Locate the cell with the specified text and output its [x, y] center coordinate. 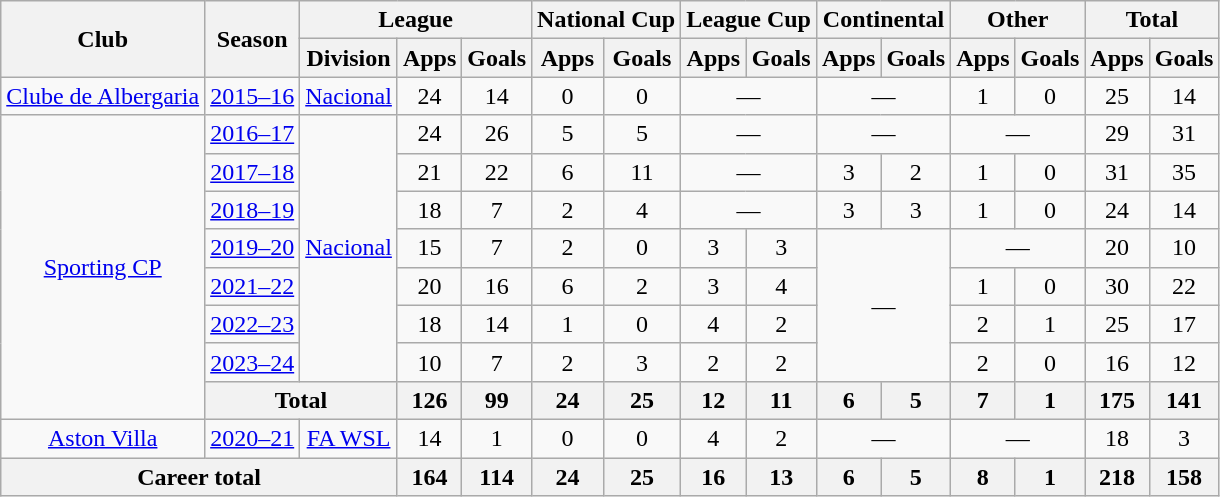
8 [983, 477]
Division [349, 58]
29 [1117, 134]
114 [497, 477]
Clube de Albergaria [103, 96]
30 [1117, 286]
2019–20 [252, 248]
2015–16 [252, 96]
Season [252, 39]
35 [1184, 172]
175 [1117, 400]
2022–23 [252, 324]
26 [497, 134]
21 [429, 172]
2018–19 [252, 210]
League Cup [749, 20]
15 [429, 248]
2017–18 [252, 172]
99 [497, 400]
FA WSL [349, 438]
141 [1184, 400]
Other [1018, 20]
126 [429, 400]
2023–24 [252, 362]
17 [1184, 324]
Club [103, 39]
164 [429, 477]
2016–17 [252, 134]
13 [782, 477]
Aston Villa [103, 438]
2021–22 [252, 286]
Continental [883, 20]
218 [1117, 477]
Career total [200, 477]
Sporting CP [103, 267]
National Cup [606, 20]
League [416, 20]
158 [1184, 477]
2020–21 [252, 438]
